Search for the cell housing the specified text and yield its (X, Y) center coordinate. 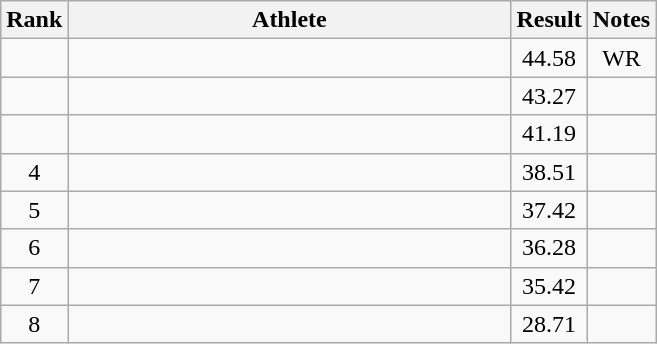
Athlete (290, 20)
Rank (34, 20)
6 (34, 248)
WR (621, 58)
43.27 (549, 96)
4 (34, 172)
41.19 (549, 134)
37.42 (549, 210)
44.58 (549, 58)
Notes (621, 20)
35.42 (549, 286)
Result (549, 20)
7 (34, 286)
5 (34, 210)
38.51 (549, 172)
28.71 (549, 324)
8 (34, 324)
36.28 (549, 248)
